For the text-containing cell, return its midpoint in [x, y] coordinate format. 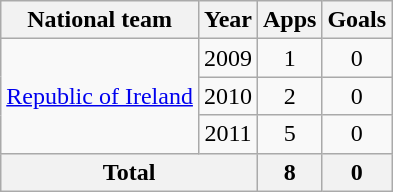
2010 [228, 96]
Goals [357, 20]
Apps [289, 20]
1 [289, 58]
5 [289, 134]
Year [228, 20]
Republic of Ireland [100, 96]
2011 [228, 134]
Total [130, 172]
2 [289, 96]
8 [289, 172]
National team [100, 20]
2009 [228, 58]
